Provide the (X, Y) coordinate of the cell's center where the given text is located.  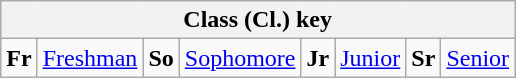
Class (Cl.) key (258, 20)
Freshman (90, 58)
Junior (370, 58)
So (161, 58)
Fr (19, 58)
Jr (318, 58)
Sr (424, 58)
Senior (478, 58)
Sophomore (240, 58)
